Identify which cell holds the provided text, then report its [x, y] central coordinate. 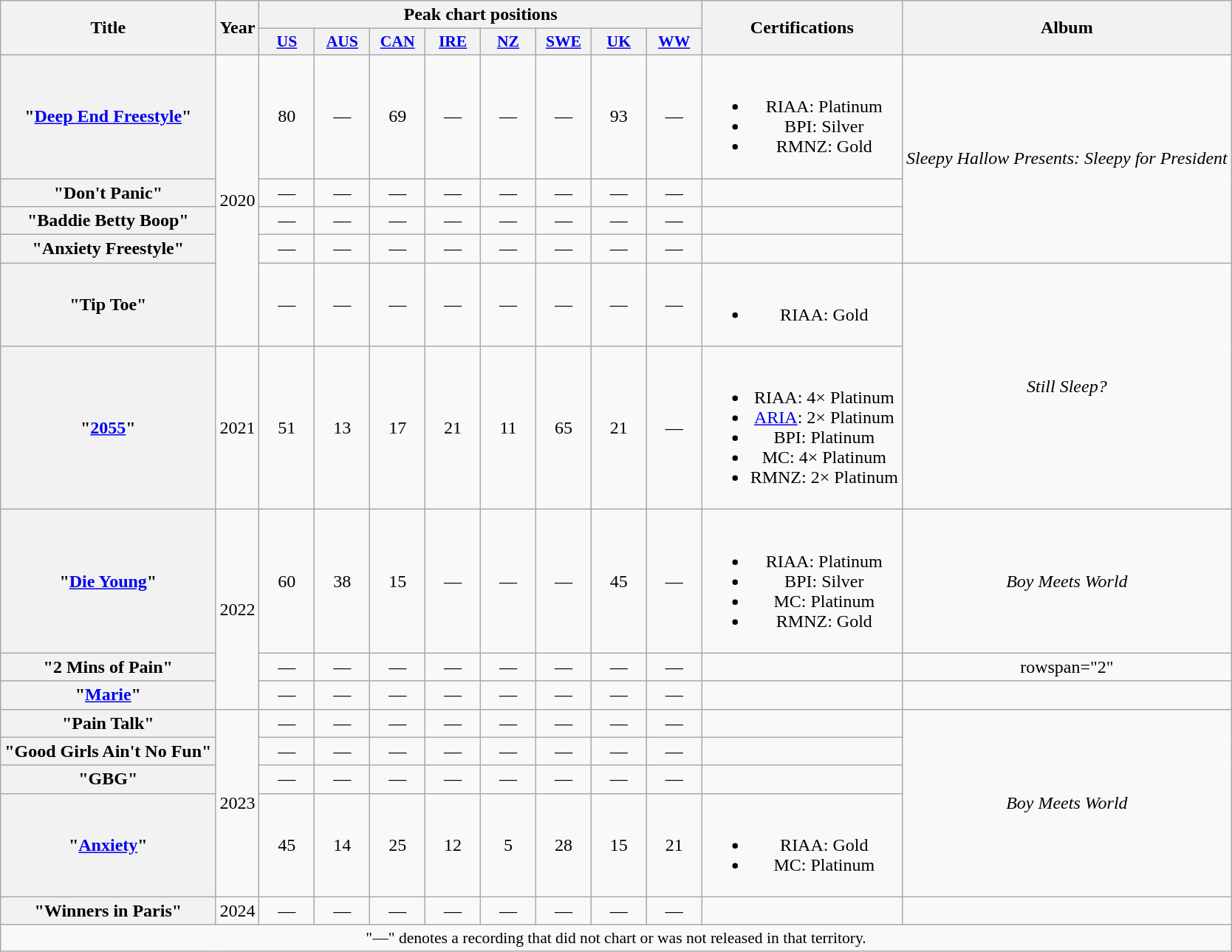
2021 [238, 428]
RIAA: PlatinumBPI: SilverMC: PlatinumRMNZ: Gold [802, 581]
"Tip Toe" [108, 304]
RIAA: GoldMC: Platinum [802, 845]
5 [508, 845]
14 [343, 845]
13 [343, 428]
CAN [397, 42]
38 [343, 581]
17 [397, 428]
65 [563, 428]
93 [619, 117]
"Winners in Paris" [108, 911]
IRE [454, 42]
80 [287, 117]
"—" denotes a recording that did not chart or was not released in that territory. [616, 938]
28 [563, 845]
NZ [508, 42]
Title [108, 28]
"GBG" [108, 779]
"Die Young" [108, 581]
RIAA: 4× PlatinumARIA: 2× PlatinumBPI: PlatinumMC: 4× PlatinumRMNZ: 2× Platinum [802, 428]
"Don't Panic" [108, 193]
Certifications [802, 28]
Album [1067, 28]
2023 [238, 803]
"Pain Talk" [108, 723]
"Marie" [108, 695]
Still Sleep? [1067, 386]
51 [287, 428]
Year [238, 28]
"2055" [108, 428]
11 [508, 428]
2020 [238, 200]
"Anxiety" [108, 845]
Sleepy Hallow Presents: Sleepy for President [1067, 158]
rowspan="2" [1067, 667]
"Good Girls Ain't No Fun" [108, 751]
12 [454, 845]
"2 Mins of Pain" [108, 667]
SWE [563, 42]
69 [397, 117]
AUS [343, 42]
Peak chart positions [480, 15]
RIAA: PlatinumBPI: SilverRMNZ: Gold [802, 117]
60 [287, 581]
2024 [238, 911]
2022 [238, 609]
WW [674, 42]
"Deep End Freestyle" [108, 117]
RIAA: Gold [802, 304]
UK [619, 42]
25 [397, 845]
US [287, 42]
"Baddie Betty Boop" [108, 221]
"Anxiety Freestyle" [108, 249]
